Return [x, y] of the center of cell containing provided text 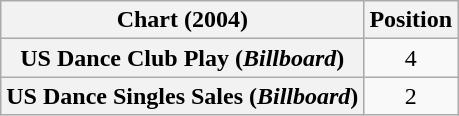
2 [411, 96]
Position [411, 20]
US Dance Singles Sales (Billboard) [182, 96]
US Dance Club Play (Billboard) [182, 58]
4 [411, 58]
Chart (2004) [182, 20]
